Output the (x, y) coordinate of the center of the cell containing the given text.  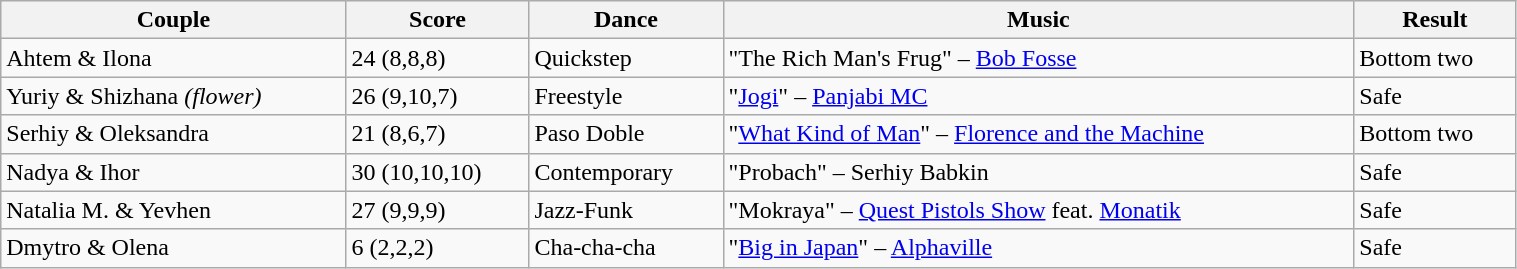
24 (8,8,8) (438, 58)
"Probach" – Serhiy Babkin (1038, 172)
27 (9,9,9) (438, 210)
"The Rich Man's Frug" – Bob Fosse (1038, 58)
Cha-cha-cha (626, 248)
Quickstep (626, 58)
30 (10,10,10) (438, 172)
Paso Doble (626, 134)
Contemporary (626, 172)
"Big in Japan" – Alphaville (1038, 248)
"Mokraya" – Quest Pistols Show feat. Monatik (1038, 210)
"What Kind of Man" – Florence and the Machine (1038, 134)
Serhiy & Oleksandra (174, 134)
Jazz-Funk (626, 210)
Yuriy & Shizhana (flower) (174, 96)
Couple (174, 20)
Music (1038, 20)
Ahtem & Ilona (174, 58)
6 (2,2,2) (438, 248)
Result (1435, 20)
26 (9,10,7) (438, 96)
Natalia M. & Yevhen (174, 210)
Score (438, 20)
Nadya & Ihor (174, 172)
Dmytro & Olena (174, 248)
Dance (626, 20)
Freestyle (626, 96)
21 (8,6,7) (438, 134)
"Jogi" – Panjabi MC (1038, 96)
